Capture the cell that displays the provided text and extract its (x, y) central coordinate. 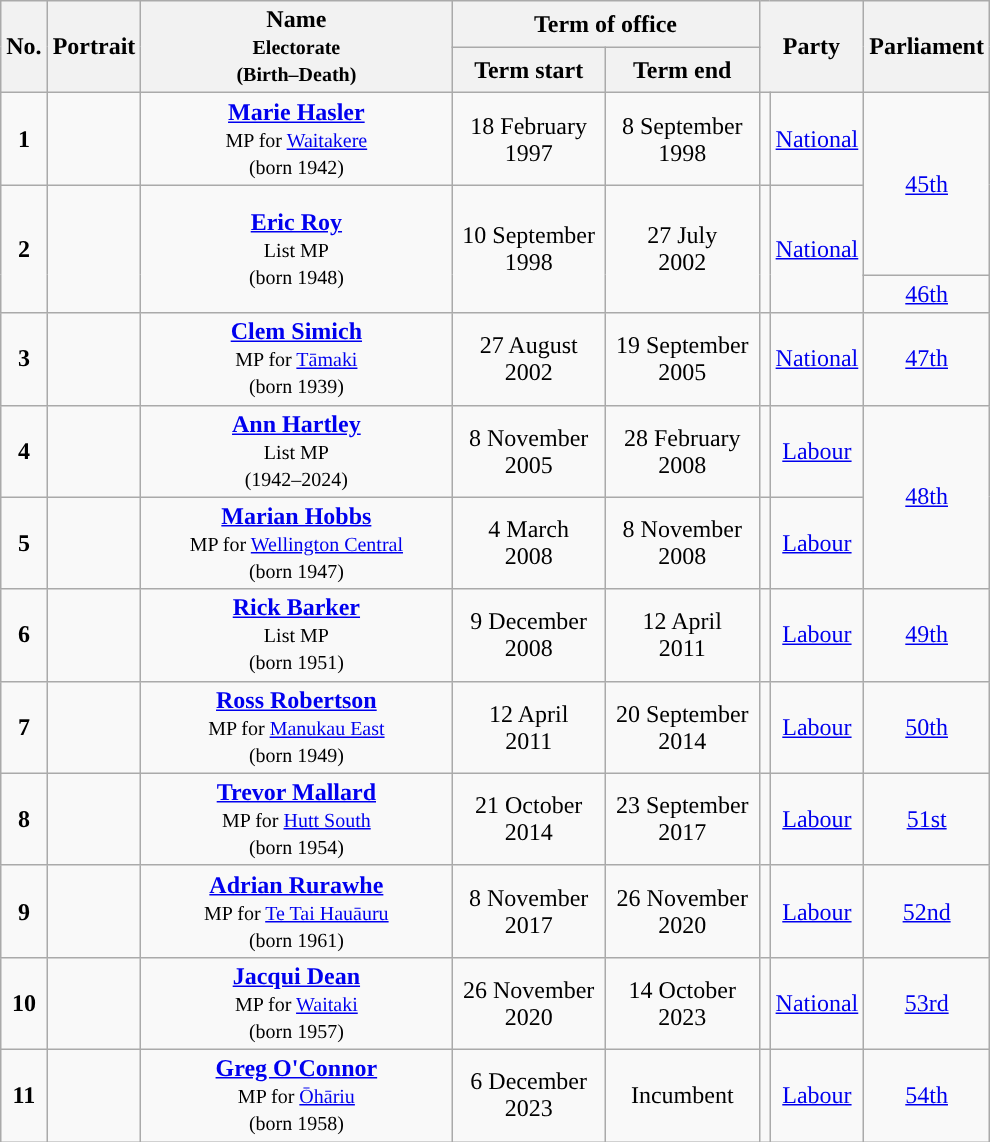
54th (927, 1095)
48th (927, 497)
Marian HobbsMP for Wellington Central(born 1947) (296, 543)
28 February2008 (682, 451)
Term start (529, 70)
8 (24, 819)
8 November2005 (529, 451)
50th (927, 727)
NameElectorate(Birth–Death) (296, 47)
52nd (927, 911)
6 (24, 635)
Trevor MallardMP for Hutt South(born 1954) (296, 819)
18 February1997 (529, 139)
3 (24, 359)
Jacqui DeanMP for Waitaki(born 1957) (296, 1003)
Eric RoyList MP(born 1948) (296, 249)
5 (24, 543)
9 (24, 911)
Clem SimichMP for Tāmaki(born 1939) (296, 359)
45th (927, 184)
Greg O'ConnorMP for Ōhāriu(born 1958) (296, 1095)
Term end (682, 70)
Incumbent (682, 1095)
23 September2017 (682, 819)
8 November2008 (682, 543)
Adrian RurawheMP for Te Tai Hauāuru(born 1961) (296, 911)
Ross RobertsonMP for Manukau East(born 1949) (296, 727)
53rd (927, 1003)
4 (24, 451)
Ann HartleyList MP(1942–2024) (296, 451)
20 September2014 (682, 727)
2 (24, 249)
10 September1998 (529, 249)
4 March2008 (529, 543)
Term of office (606, 24)
7 (24, 727)
21 October2014 (529, 819)
19 September2005 (682, 359)
1 (24, 139)
10 (24, 1003)
6 December2023 (529, 1095)
14 October2023 (682, 1003)
Party (812, 47)
51st (927, 819)
46th (927, 294)
8 November2017 (529, 911)
47th (927, 359)
27 August2002 (529, 359)
Marie HaslerMP for Waitakere(born 1942) (296, 139)
11 (24, 1095)
9 December2008 (529, 635)
No. (24, 47)
Rick BarkerList MP(born 1951) (296, 635)
27 July2002 (682, 249)
49th (927, 635)
8 September1998 (682, 139)
Portrait (94, 47)
Parliament (927, 47)
